Search for the cell housing the specified text and yield its (x, y) center coordinate. 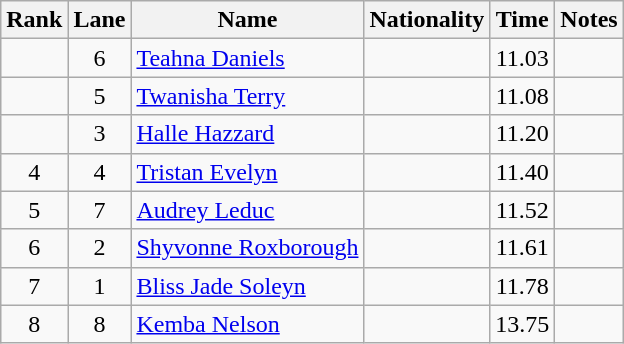
Rank (34, 20)
Time (522, 20)
11.40 (522, 172)
Nationality (427, 20)
13.75 (522, 324)
11.52 (522, 210)
11.20 (522, 134)
Shyvonne Roxborough (248, 248)
Lane (100, 20)
Bliss Jade Soleyn (248, 286)
Audrey Leduc (248, 210)
Kemba Nelson (248, 324)
11.78 (522, 286)
2 (100, 248)
Halle Hazzard (248, 134)
3 (100, 134)
Teahna Daniels (248, 58)
Twanisha Terry (248, 96)
Name (248, 20)
Tristan Evelyn (248, 172)
11.61 (522, 248)
Notes (589, 20)
11.08 (522, 96)
11.03 (522, 58)
1 (100, 286)
